From the cell containing the given text, extract its center point as (x, y) coordinate. 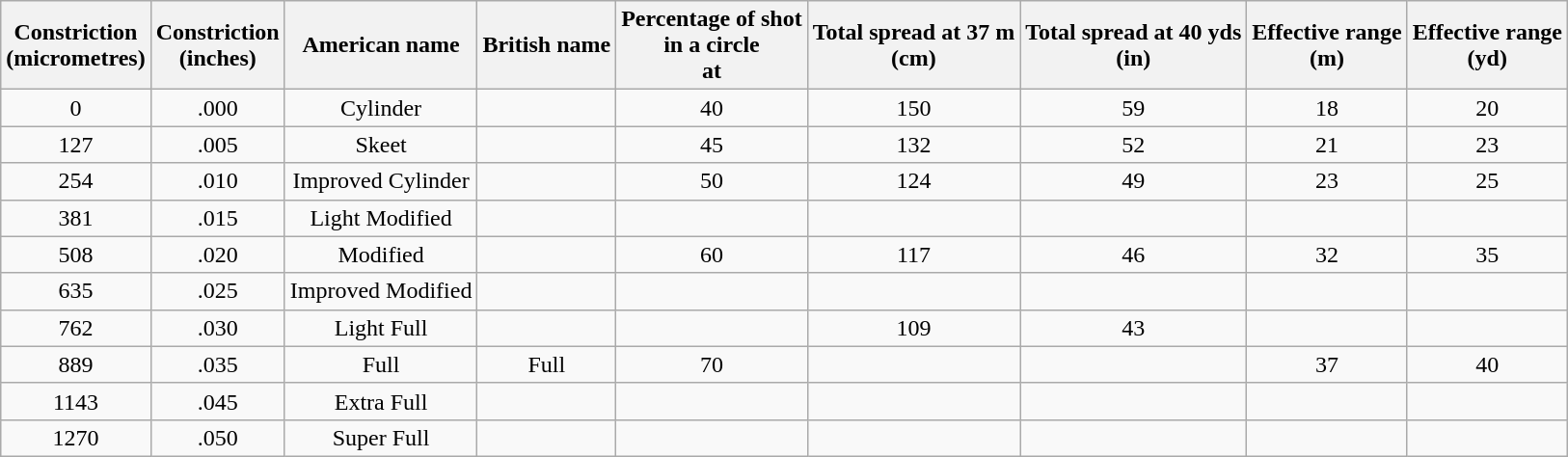
46 (1134, 255)
35 (1487, 255)
British name (547, 45)
32 (1327, 255)
124 (913, 181)
.005 (218, 145)
150 (913, 108)
635 (75, 291)
132 (913, 145)
.015 (218, 218)
Constriction(inches) (218, 45)
.050 (218, 438)
Effective range (m) (1327, 45)
.030 (218, 328)
Extra Full (381, 401)
21 (1327, 145)
43 (1134, 328)
889 (75, 364)
Light Full (381, 328)
381 (75, 218)
Light Modified (381, 218)
.035 (218, 364)
.010 (218, 181)
762 (75, 328)
45 (712, 145)
1270 (75, 438)
Percentage of shotin a circle at (712, 45)
25 (1487, 181)
254 (75, 181)
52 (1134, 145)
117 (913, 255)
60 (712, 255)
Total spread at 40 yds (in) (1134, 45)
50 (712, 181)
.020 (218, 255)
1143 (75, 401)
Effective range (yd) (1487, 45)
Modified (381, 255)
American name (381, 45)
20 (1487, 108)
Total spread at 37 m (cm) (913, 45)
Improved Modified (381, 291)
49 (1134, 181)
.000 (218, 108)
0 (75, 108)
Skeet (381, 145)
.025 (218, 291)
Super Full (381, 438)
18 (1327, 108)
508 (75, 255)
Constriction(micrometres) (75, 45)
127 (75, 145)
37 (1327, 364)
70 (712, 364)
.045 (218, 401)
109 (913, 328)
Cylinder (381, 108)
Improved Cylinder (381, 181)
59 (1134, 108)
